Detect which cell encompasses the target text, then output its [X, Y] center coordinate. 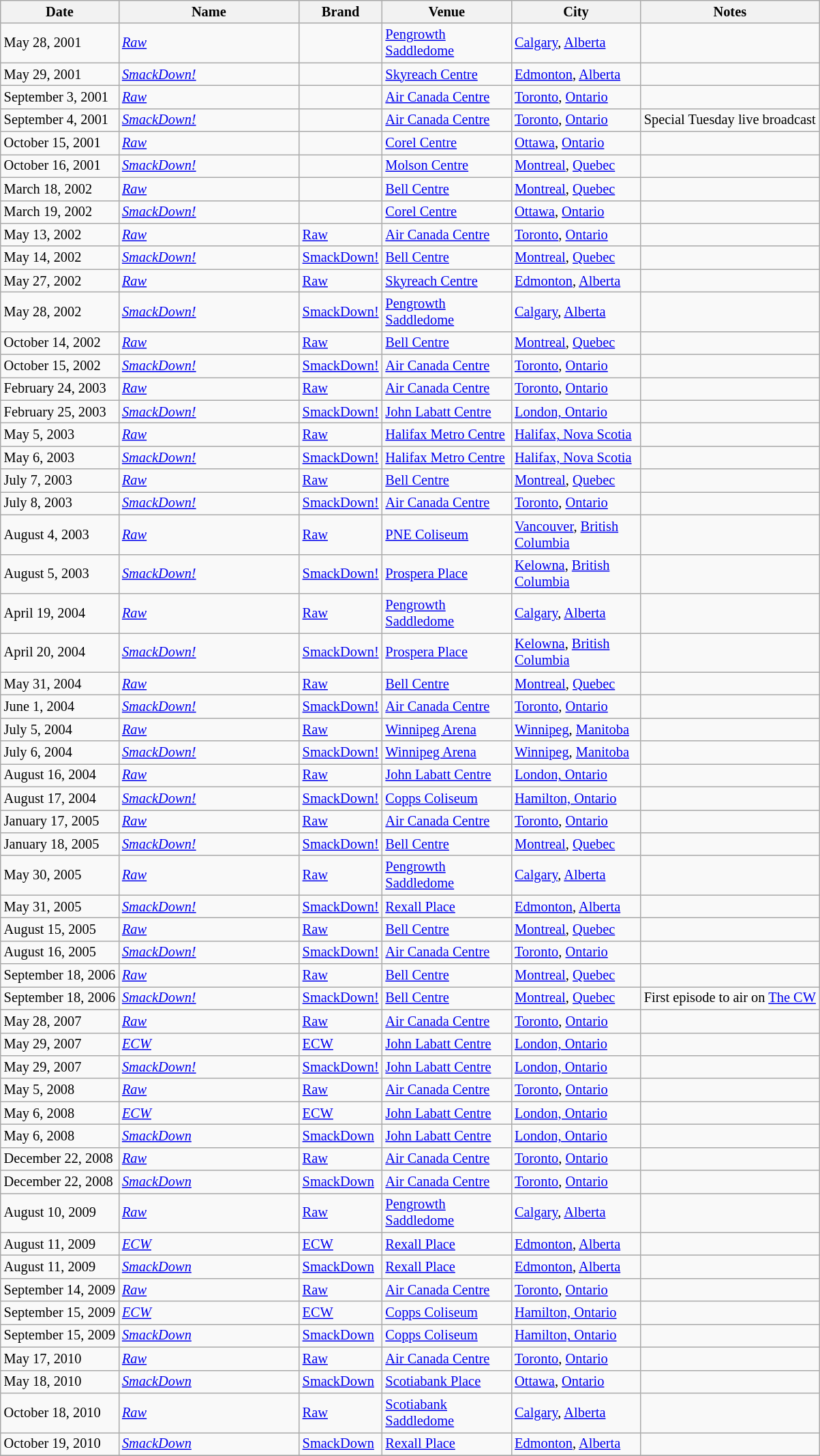
October 15, 2002 [60, 366]
Special Tuesday live broadcast [730, 120]
June 1, 2004 [60, 706]
May 28, 2001 [60, 43]
July 6, 2004 [60, 753]
August 4, 2003 [60, 534]
May 17, 2010 [60, 1359]
Notes [730, 12]
September 14, 2009 [60, 1290]
Date [60, 12]
August 5, 2003 [60, 574]
May 31, 2005 [60, 907]
May 27, 2002 [60, 281]
October 14, 2002 [60, 343]
PNE Coliseum [447, 534]
May 29, 2001 [60, 74]
October 18, 2010 [60, 1412]
March 18, 2002 [60, 189]
May 13, 2002 [60, 234]
July 5, 2004 [60, 729]
Scotiabank Place [447, 1382]
August 16, 2005 [60, 952]
July 8, 2003 [60, 503]
May 5, 2008 [60, 1090]
February 24, 2003 [60, 389]
City [576, 12]
April 20, 2004 [60, 652]
September 4, 2001 [60, 120]
Name [209, 12]
May 30, 2005 [60, 875]
August 17, 2004 [60, 798]
February 25, 2003 [60, 412]
September 3, 2001 [60, 97]
January 17, 2005 [60, 821]
May 18, 2010 [60, 1382]
October 19, 2010 [60, 1444]
May 28, 2007 [60, 1021]
August 16, 2004 [60, 775]
August 15, 2005 [60, 929]
May 14, 2002 [60, 258]
July 7, 2003 [60, 481]
Venue [447, 12]
October 15, 2001 [60, 143]
May 28, 2002 [60, 312]
Vancouver, British Columbia [576, 534]
First episode to air on The CW [730, 998]
Scotiabank Saddledome [447, 1412]
May 6, 2003 [60, 457]
January 18, 2005 [60, 844]
March 19, 2002 [60, 212]
May 31, 2004 [60, 684]
May 5, 2003 [60, 434]
April 19, 2004 [60, 613]
Molson Centre [447, 166]
October 16, 2001 [60, 166]
August 10, 2009 [60, 1213]
Brand [341, 12]
